Extract the (X, Y) coordinate from the center of the cell holding the provided text.  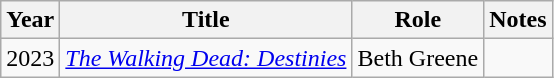
2023 (30, 58)
Title (206, 20)
Beth Greene (418, 58)
Year (30, 20)
Role (418, 20)
Notes (518, 20)
The Walking Dead: Destinies (206, 58)
